Provide the (x, y) coordinate of the cell's center where the given text is located.  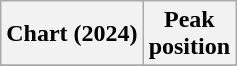
Peak position (189, 34)
Chart (2024) (72, 34)
